Pinpoint the cell where the given text exists, returning its (X, Y) midpoint coordinate. 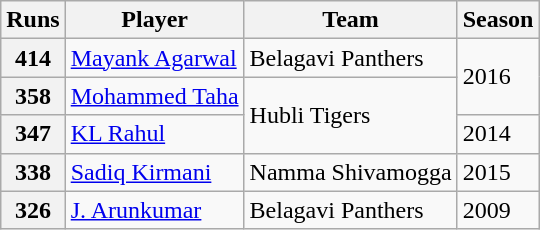
2009 (498, 210)
Mohammed Taha (154, 96)
358 (33, 96)
338 (33, 172)
Team (350, 20)
2016 (498, 77)
Sadiq Kirmani (154, 172)
J. Arunkumar (154, 210)
Namma Shivamogga (350, 172)
Hubli Tigers (350, 115)
Season (498, 20)
Mayank Agarwal (154, 58)
414 (33, 58)
KL Rahul (154, 134)
Runs (33, 20)
326 (33, 210)
2014 (498, 134)
2015 (498, 172)
347 (33, 134)
Player (154, 20)
